Return the (x, y) coordinate for the center point of the cell that contains the specified text.  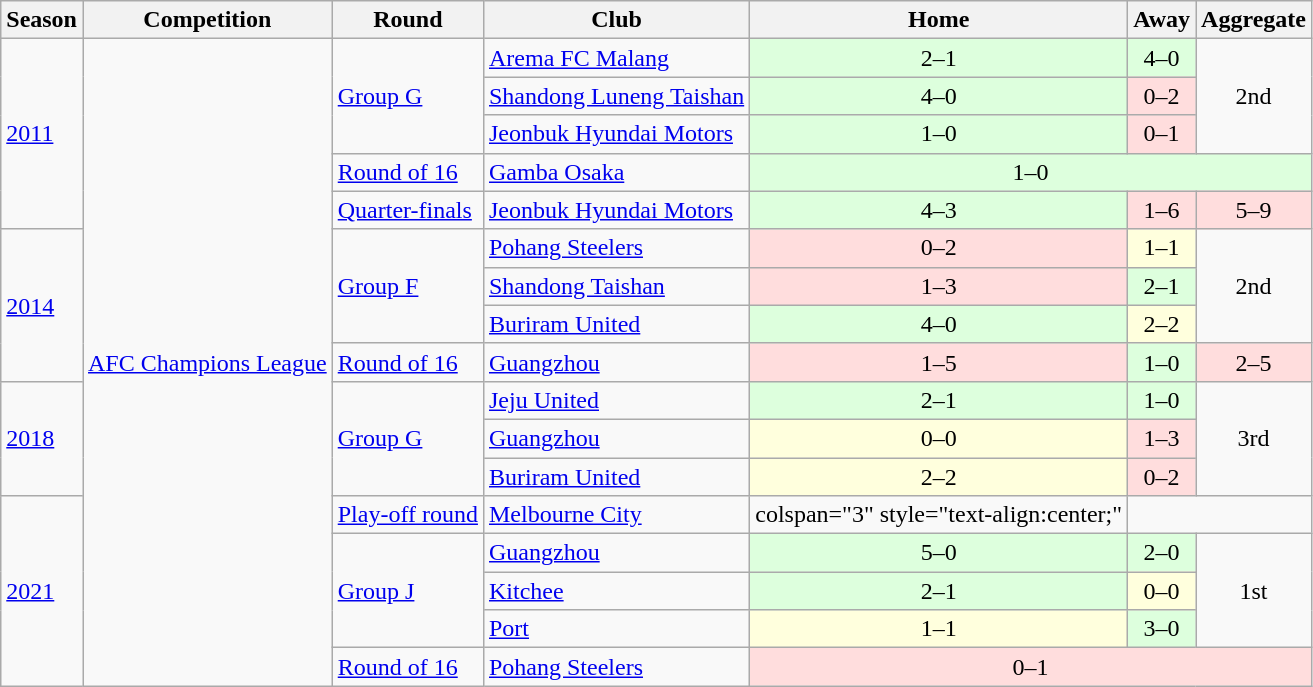
2011 (42, 134)
Competition (207, 20)
2014 (42, 305)
Gamba Osaka (616, 172)
Shandong Taishan (616, 286)
Kitchee (616, 591)
Club (616, 20)
colspan="3" style="text-align:center;" (939, 515)
Quarter-finals (408, 210)
Melbourne City (616, 515)
2–0 (1162, 553)
5–0 (939, 553)
2–5 (1254, 362)
1–5 (939, 362)
3–0 (1162, 629)
4–3 (939, 210)
AFC Champions League (207, 362)
1st (1254, 591)
Port (616, 629)
Season (42, 20)
Round (408, 20)
Group J (408, 591)
Play-off round (408, 515)
Aggregate (1254, 20)
2021 (42, 591)
Away (1162, 20)
Arema FC Malang (616, 58)
Jeju United (616, 400)
Shandong Luneng Taishan (616, 96)
Group F (408, 286)
3rd (1254, 438)
5–9 (1254, 210)
2018 (42, 438)
Home (939, 20)
1–6 (1162, 210)
